Identify which cell holds the provided text, then report its [x, y] central coordinate. 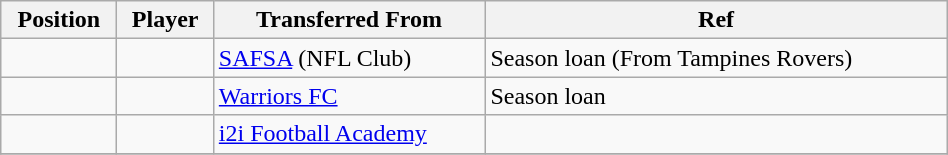
i2i Football Academy [349, 134]
Position [59, 20]
Ref [716, 20]
Transferred From [349, 20]
Player [165, 20]
Season loan [716, 96]
Season loan (From Tampines Rovers) [716, 58]
Warriors FC [349, 96]
SAFSA (NFL Club) [349, 58]
